Capture the cell that displays the provided text and extract its [x, y] central coordinate. 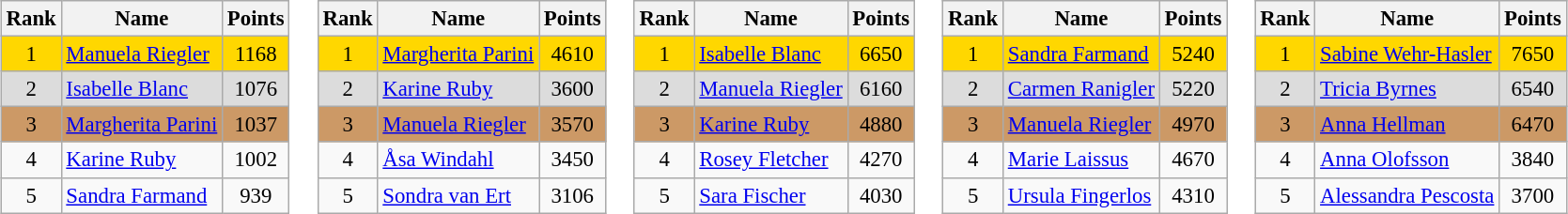
5240 [1193, 54]
1037 [256, 125]
Rosey Fletcher [770, 160]
7650 [1533, 54]
Sondra van Ert [458, 195]
Tricia Byrnes [1407, 89]
3840 [1533, 160]
Sara Fischer [770, 195]
3106 [573, 195]
Åsa Windahl [458, 160]
4880 [881, 125]
Anna Hellman [1407, 125]
5220 [1193, 89]
4270 [881, 160]
1076 [256, 89]
4610 [573, 54]
1168 [256, 54]
3700 [1533, 195]
1002 [256, 160]
3570 [573, 125]
Carmen Ranigler [1080, 89]
6470 [1533, 125]
6540 [1533, 89]
Sabine Wehr-Hasler [1407, 54]
4670 [1193, 160]
3600 [573, 89]
939 [256, 195]
4030 [881, 195]
Anna Olofsson [1407, 160]
6160 [881, 89]
Marie Laissus [1080, 160]
4970 [1193, 125]
Ursula Fingerlos [1080, 195]
3450 [573, 160]
4310 [1193, 195]
6650 [881, 54]
Alessandra Pescosta [1407, 195]
